From the cell containing the given text, extract its center point as [X, Y] coordinate. 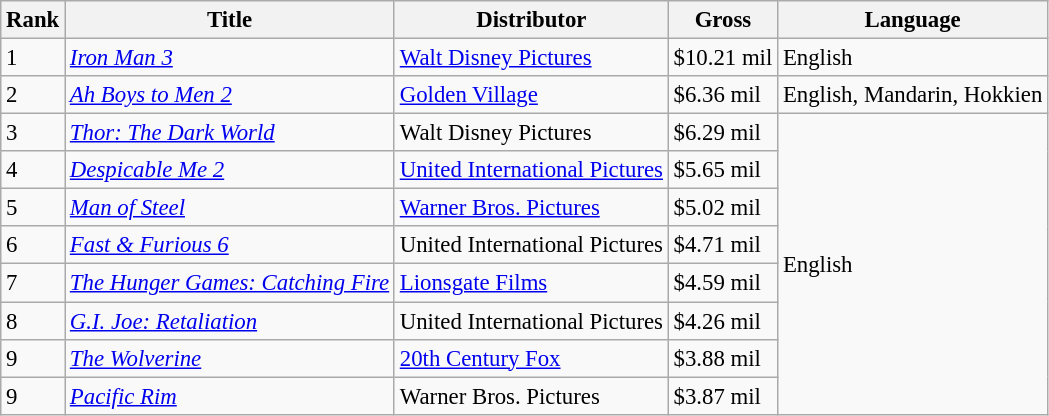
Language [913, 20]
$3.88 mil [722, 358]
Title [230, 20]
4 [33, 170]
The Wolverine [230, 358]
$6.36 mil [722, 95]
$3.87 mil [722, 396]
Man of Steel [230, 208]
Iron Man 3 [230, 58]
7 [33, 283]
$4.59 mil [722, 283]
3 [33, 133]
$5.02 mil [722, 208]
Fast & Furious 6 [230, 245]
1 [33, 58]
The Hunger Games: Catching Fire [230, 283]
Gross [722, 20]
Rank [33, 20]
Distributor [531, 20]
G.I. Joe: Retaliation [230, 321]
Ah Boys to Men 2 [230, 95]
$10.21 mil [722, 58]
$6.29 mil [722, 133]
$4.71 mil [722, 245]
8 [33, 321]
Thor: The Dark World [230, 133]
Pacific Rim [230, 396]
$4.26 mil [722, 321]
English, Mandarin, Hokkien [913, 95]
6 [33, 245]
Lionsgate Films [531, 283]
5 [33, 208]
Despicable Me 2 [230, 170]
$5.65 mil [722, 170]
Golden Village [531, 95]
20th Century Fox [531, 358]
2 [33, 95]
